From the cell containing the given text, extract its center point as (X, Y) coordinate. 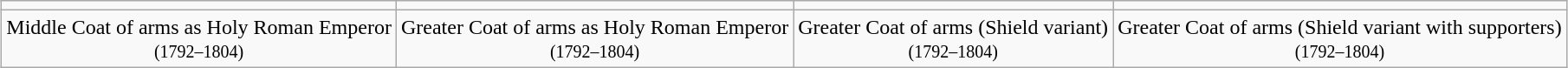
Middle Coat of arms as Holy Roman Emperor(1792–1804) (199, 38)
Greater Coat of arms (Shield variant)(1792–1804) (953, 38)
Greater Coat of arms as Holy Roman Emperor(1792–1804) (594, 38)
Greater Coat of arms (Shield variant with supporters)(1792–1804) (1340, 38)
